Provide the (x, y) coordinate of the cell's center where the given text is located.  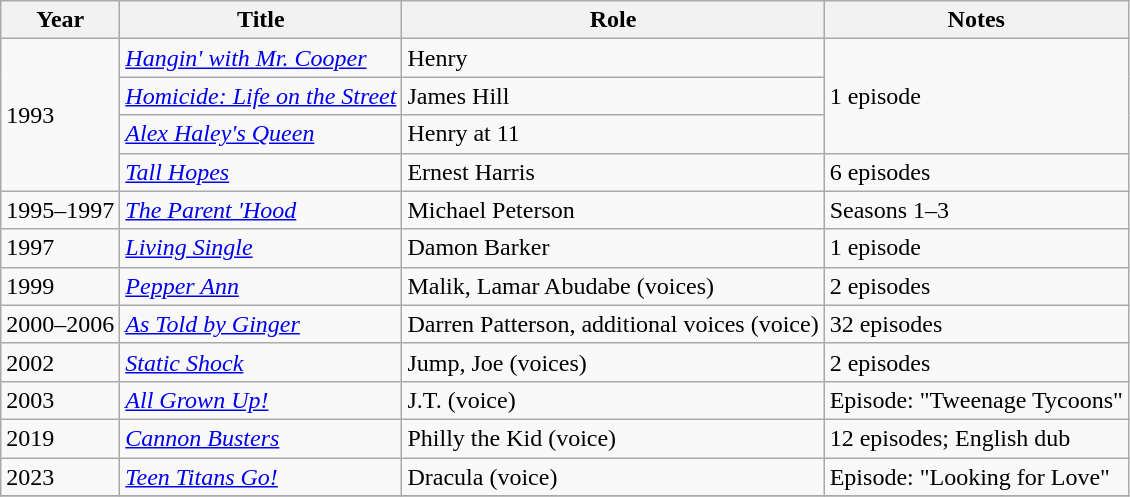
Episode: "Looking for Love" (976, 477)
Alex Haley's Queen (261, 134)
Living Single (261, 248)
Static Shock (261, 362)
Dracula (voice) (613, 477)
Damon Barker (613, 248)
Title (261, 20)
32 episodes (976, 324)
Jump, Joe (voices) (613, 362)
James Hill (613, 96)
Malik, Lamar Abudabe (voices) (613, 286)
2002 (60, 362)
Henry at 11 (613, 134)
12 episodes; English dub (976, 438)
Ernest Harris (613, 172)
Role (613, 20)
1995–1997 (60, 210)
6 episodes (976, 172)
1997 (60, 248)
1999 (60, 286)
Philly the Kid (voice) (613, 438)
2000–2006 (60, 324)
Michael Peterson (613, 210)
2003 (60, 400)
As Told by Ginger (261, 324)
Henry (613, 58)
1993 (60, 115)
All Grown Up! (261, 400)
Hangin' with Mr. Cooper (261, 58)
Episode: "Tweenage Tycoons" (976, 400)
2019 (60, 438)
The Parent 'Hood (261, 210)
Tall Hopes (261, 172)
Teen Titans Go! (261, 477)
Pepper Ann (261, 286)
Seasons 1–3 (976, 210)
J.T. (voice) (613, 400)
Cannon Busters (261, 438)
2023 (60, 477)
Notes (976, 20)
Year (60, 20)
Darren Patterson, additional voices (voice) (613, 324)
Homicide: Life on the Street (261, 96)
